For the text-containing cell, return its midpoint in (X, Y) coordinate format. 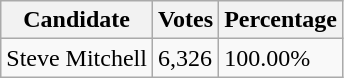
Candidate (77, 20)
Percentage (281, 20)
6,326 (185, 58)
Votes (185, 20)
Steve Mitchell (77, 58)
100.00% (281, 58)
